From the cell containing the given text, extract its center point as [x, y] coordinate. 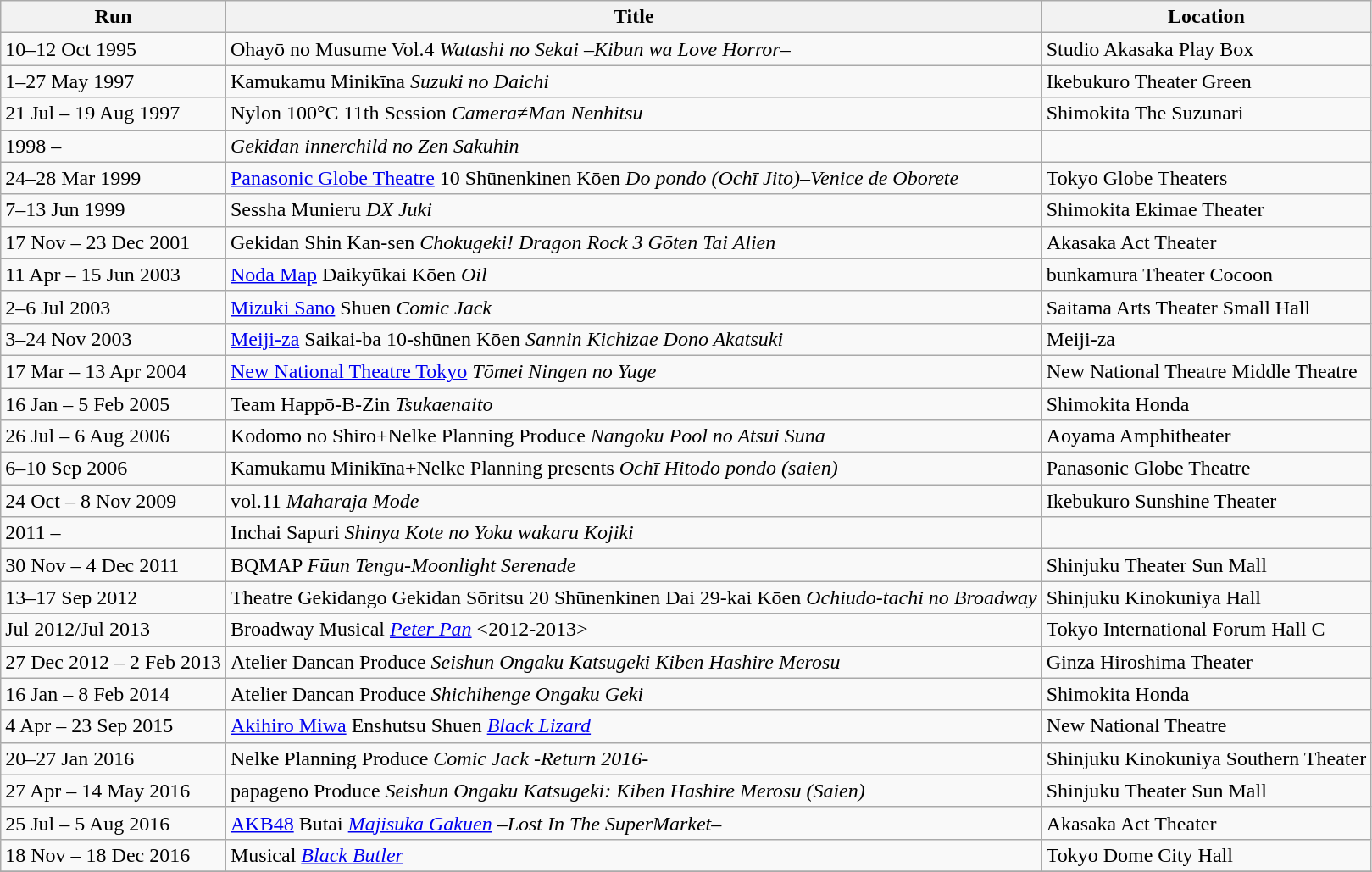
30 Nov – 4 Dec 2011 [114, 565]
26 Jul – 6 Aug 2006 [114, 436]
Title [634, 17]
Ikebukuro Theater Green [1207, 81]
bunkamura Theater Cocoon [1207, 275]
1–27 May 1997 [114, 81]
18 Nov – 18 Dec 2016 [114, 855]
21 Jul – 19 Aug 1997 [114, 114]
7–13 Jun 1999 [114, 210]
13–17 Sep 2012 [114, 597]
Saitama Arts Theater Small Hall [1207, 307]
Gekidan Shin Kan-sen Chokugeki! Dragon Rock 3 Gōten Tai Alien [634, 242]
Shinjuku Kinokuniya Southern Theater [1207, 758]
Atelier Dancan Produce Seishun Ongaku Katsugeki Kiben Hashire Merosu [634, 662]
Panasonic Globe Theatre [1207, 469]
Run [114, 17]
16 Jan – 8 Feb 2014 [114, 694]
New National Theatre Tokyo Tōmei Ningen no Yuge [634, 371]
Musical Black Butler [634, 855]
Tokyo International Forum Hall C [1207, 630]
24 Oct – 8 Nov 2009 [114, 501]
27 Apr – 14 May 2016 [114, 791]
Location [1207, 17]
Mizuki Sano Shuen Comic Jack [634, 307]
10–12 Oct 1995 [114, 49]
papageno Produce Seishun Ongaku Katsugeki: Kiben Hashire Merosu (Saien) [634, 791]
AKB48 Butai Majisuka Gakuen –Lost In The SuperMarket– [634, 823]
Gekidan innerchild no Zen Sakuhin [634, 146]
Shinjuku Kinokuniya Hall [1207, 597]
17 Mar – 13 Apr 2004 [114, 371]
Nylon 100°C 11th Session Camera≠Man Nenhitsu [634, 114]
Kodomo no Shiro+Nelke Planning Produce Nangoku Pool no Atsui Suna [634, 436]
Nelke Planning Produce Comic Jack -Return 2016- [634, 758]
New National Theatre [1207, 726]
vol.11 Maharaja Mode [634, 501]
Ikebukuro Sunshine Theater [1207, 501]
New National Theatre Middle Theatre [1207, 371]
Meiji-za [1207, 339]
Atelier Dancan Produce Shichihenge Ongaku Geki [634, 694]
Theatre Gekidango Gekidan Sōritsu 20 Shūnenkinen Dai 29-kai Kōen Ochiudo-tachi no Broadway [634, 597]
Panasonic Globe Theatre 10 Shūnenkinen Kōen Do pondo (Ochī Jito)–Venice de Oborete [634, 178]
2011 – [114, 533]
2–6 Jul 2003 [114, 307]
Ohayō no Musume Vol.4 Watashi no Sekai –Kibun wa Love Horror– [634, 49]
Shimokita Ekimae Theater [1207, 210]
Ginza Hiroshima Theater [1207, 662]
Kamukamu Minikīna+Nelke Planning presents Ochī Hitodo pondo (saien) [634, 469]
Sessha Munieru DX Juki [634, 210]
16 Jan – 5 Feb 2005 [114, 404]
1998 – [114, 146]
Aoyama Amphitheater [1207, 436]
BQMAP Fūun Tengu-Moonlight Serenade [634, 565]
25 Jul – 5 Aug 2016 [114, 823]
Meiji-za Saikai-ba 10-shūnen Kōen Sannin Kichizae Dono Akatsuki [634, 339]
Noda Map Daikyūkai Kōen Oil [634, 275]
17 Nov – 23 Dec 2001 [114, 242]
Kamukamu Minikīna Suzuki no Daichi [634, 81]
Inchai Sapuri Shinya Kote no Yoku wakaru Kojiki [634, 533]
Tokyo Dome City Hall [1207, 855]
Team Happō-B-Zin Tsukaenaito [634, 404]
27 Dec 2012 – 2 Feb 2013 [114, 662]
Shimokita The Suzunari [1207, 114]
6–10 Sep 2006 [114, 469]
11 Apr – 15 Jun 2003 [114, 275]
20–27 Jan 2016 [114, 758]
Studio Akasaka Play Box [1207, 49]
Tokyo Globe Theaters [1207, 178]
Akihiro Miwa Enshutsu Shuen Black Lizard [634, 726]
Broadway Musical Peter Pan <2012-2013> [634, 630]
24–28 Mar 1999 [114, 178]
Jul 2012/Jul 2013 [114, 630]
4 Apr – 23 Sep 2015 [114, 726]
3–24 Nov 2003 [114, 339]
